Return [x, y] of the center of cell containing provided text 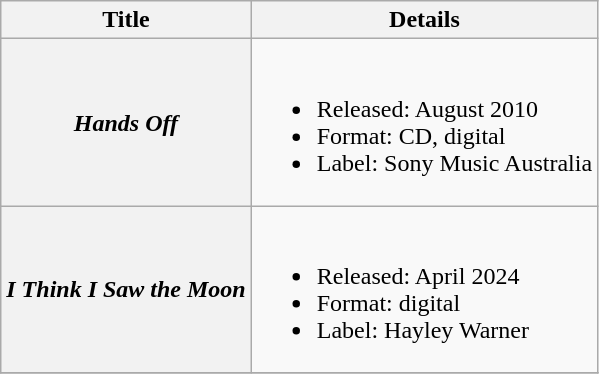
Released: April 2024Format: digitalLabel: Hayley Warner [424, 290]
Released: August 2010Format: CD, digitalLabel: Sony Music Australia [424, 122]
I Think I Saw the Moon [126, 290]
Hands Off [126, 122]
Details [424, 20]
Title [126, 20]
